From the cell containing the given text, extract its center point as (x, y) coordinate. 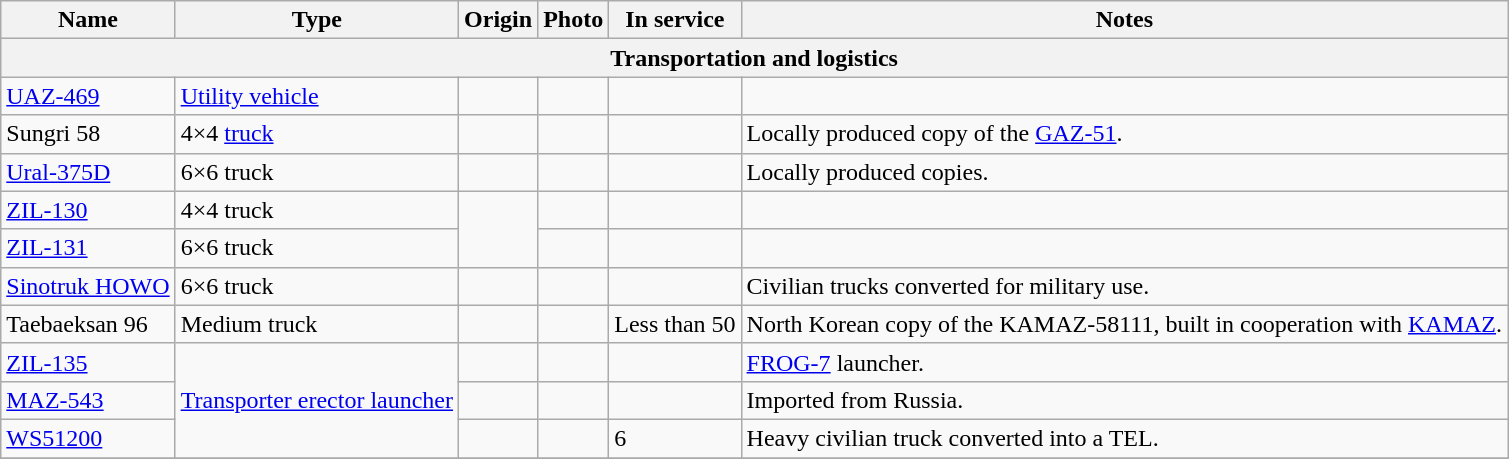
ZIL-131 (88, 248)
Type (316, 20)
Name (88, 20)
WS51200 (88, 438)
Civilian trucks converted for military use. (1124, 286)
Less than 50 (675, 324)
Notes (1124, 20)
Heavy civilian truck converted into a TEL. (1124, 438)
Origin (498, 20)
Sinotruk HOWO (88, 286)
Locally produced copies. (1124, 172)
ZIL-135 (88, 362)
Sungri 58 (88, 134)
Medium truck (316, 324)
MAZ-543 (88, 400)
Photo (574, 20)
Locally produced copy of the GAZ-51. (1124, 134)
In service (675, 20)
UAZ-469 (88, 96)
Ural-375D (88, 172)
ZIL-130 (88, 210)
FROG-7 launcher. (1124, 362)
Imported from Russia. (1124, 400)
Transporter erector launcher (316, 400)
Transportation and logistics (754, 58)
Utility vehicle (316, 96)
6 (675, 438)
Taebaeksan 96 (88, 324)
North Korean copy of the KAMAZ-58111, built in cooperation with KAMAZ. (1124, 324)
